Extract the [X, Y] coordinate from the center of the cell holding the provided text.  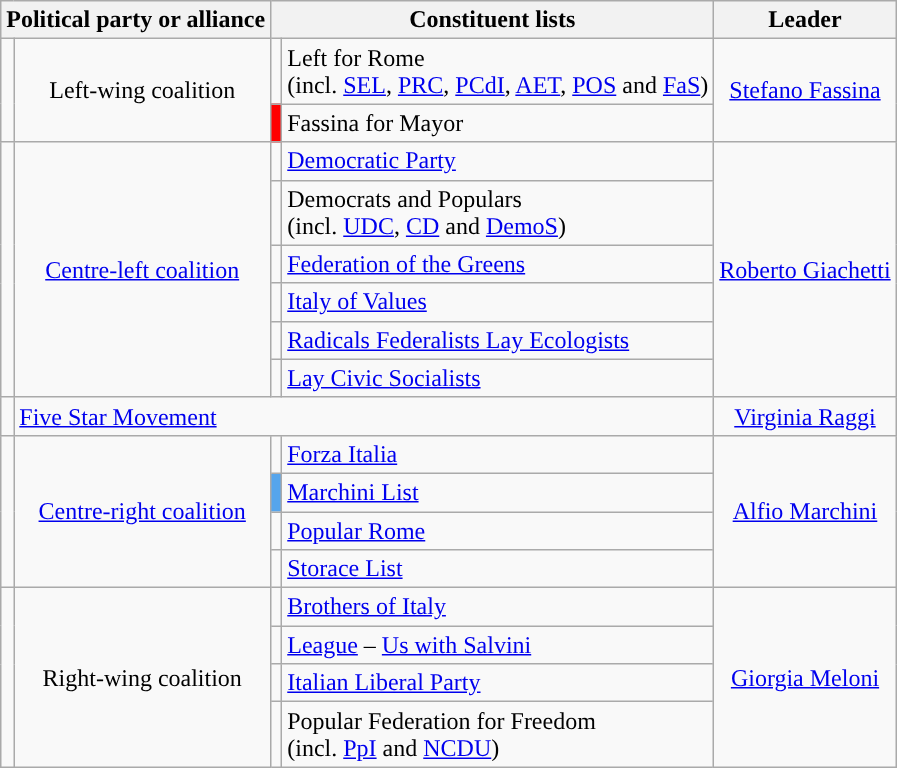
Five Star Movement [364, 416]
Popular Rome [498, 531]
Giorgia Meloni [805, 678]
Fassina for Mayor [498, 123]
Stefano Fassina [805, 90]
Political party or alliance [136, 20]
Democrats and Populars (incl. UDC, CD and DemoS) [498, 212]
Virginia Raggi [805, 416]
Left-wing coalition [142, 90]
Italian Liberal Party [498, 683]
Lay Civic Socialists [498, 378]
Roberto Giachetti [805, 270]
Popular Federation for Freedom (incl. PpI and NCDU) [498, 734]
Federation of the Greens [498, 264]
Marchini List [498, 492]
Right-wing coalition [142, 678]
Storace List [498, 569]
League – Us with Salvini [498, 645]
Italy of Values [498, 302]
Brothers of Italy [498, 607]
Leader [805, 20]
Left for Rome (incl. SEL, PRC, PCdI, AET, POS and FaS) [498, 72]
Centre-right coalition [142, 511]
Forza Italia [498, 454]
Centre-left coalition [142, 270]
Democratic Party [498, 161]
Radicals Federalists Lay Ecologists [498, 340]
Alfio Marchini [805, 511]
Constituent lists [492, 20]
